From the cell containing the given text, extract its center point as (X, Y) coordinate. 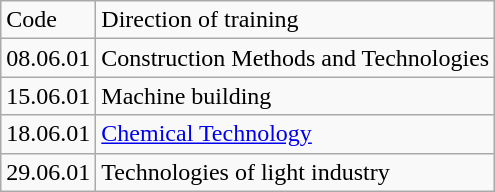
Code (48, 20)
Chemical Technology (296, 134)
Technologies of light industry (296, 172)
Direction of training (296, 20)
15.06.01 (48, 96)
18.06.01 (48, 134)
Construction Methods and Technologies (296, 58)
08.06.01 (48, 58)
Machine building (296, 96)
29.06.01 (48, 172)
